For the text-containing cell, return its midpoint in [X, Y] coordinate format. 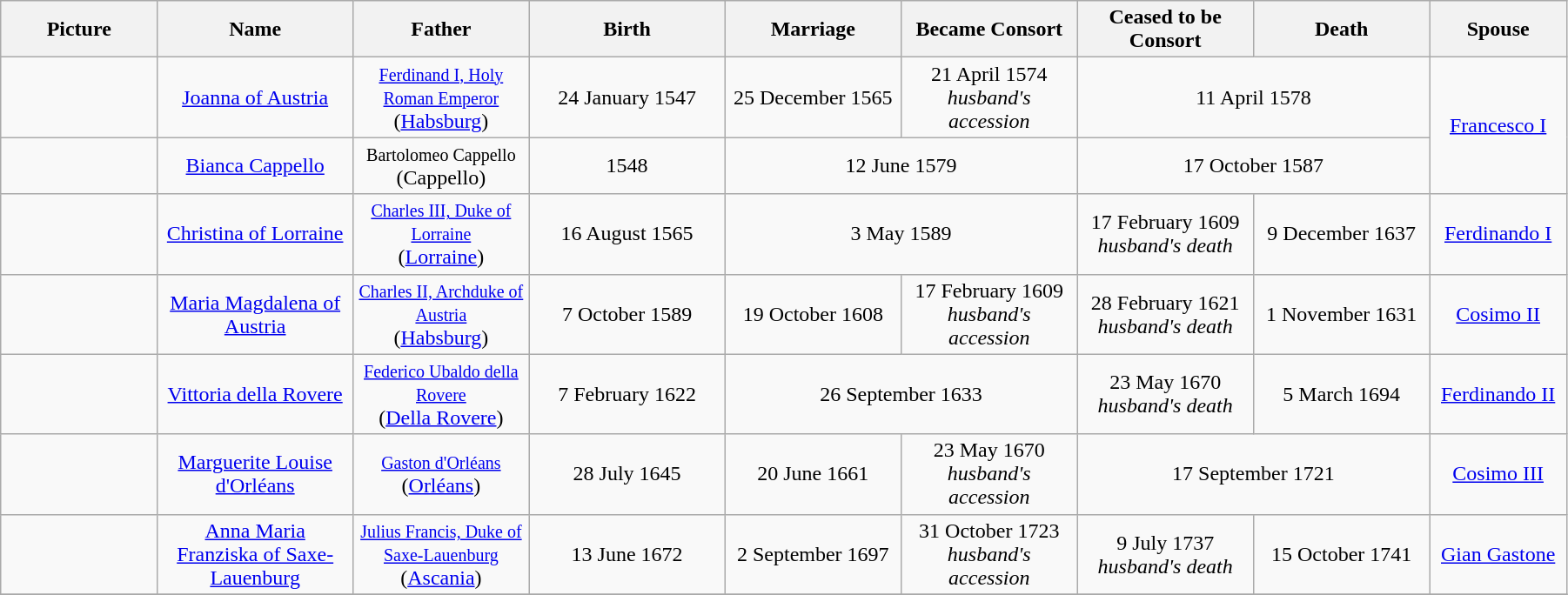
Bartolomeo Cappello(Cappello) [441, 165]
28 February 1621husband's death [1165, 314]
23 May 1670husband's accession [989, 474]
28 July 1645 [627, 474]
17 February 1609husband's death [1165, 234]
Federico Ubaldo della Rovere(Della Rovere) [441, 394]
Vittoria della Rovere [256, 394]
24 January 1547 [627, 97]
21 April 1574husband's accession [989, 97]
Ferdinando I [1498, 234]
1548 [627, 165]
3 May 1589 [901, 234]
11 April 1578 [1253, 97]
31 October 1723husband's accession [989, 554]
Maria Magdalena of Austria [256, 314]
Name [256, 30]
7 February 1622 [627, 394]
16 August 1565 [627, 234]
Bianca Cappello [256, 165]
1 November 1631 [1341, 314]
Marriage [813, 30]
Cosimo III [1498, 474]
25 December 1565 [813, 97]
Christina of Lorraine [256, 234]
Spouse [1498, 30]
Gian Gastone [1498, 554]
Became Consort [989, 30]
9 July 1737husband's death [1165, 554]
Ferdinando II [1498, 394]
Father [441, 30]
Julius Francis, Duke of Saxe-Lauenburg(Ascania) [441, 554]
2 September 1697 [813, 554]
Marguerite Louise d'Orléans [256, 474]
17 February 1609husband's accession [989, 314]
9 December 1637 [1341, 234]
Gaston d'Orléans(Orléans) [441, 474]
Anna Maria Franziska of Saxe-Lauenburg [256, 554]
17 October 1587 [1253, 165]
Charles II, Archduke of Austria(Habsburg) [441, 314]
Cosimo II [1498, 314]
Charles III, Duke of Lorraine(Lorraine) [441, 234]
Picture [79, 30]
15 October 1741 [1341, 554]
Ceased to be Consort [1165, 30]
20 June 1661 [813, 474]
Ferdinand I, Holy Roman Emperor(Habsburg) [441, 97]
Birth [627, 30]
12 June 1579 [901, 165]
Joanna of Austria [256, 97]
Francesco I [1498, 125]
23 May 1670husband's death [1165, 394]
26 September 1633 [901, 394]
19 October 1608 [813, 314]
13 June 1672 [627, 554]
7 October 1589 [627, 314]
Death [1341, 30]
5 March 1694 [1341, 394]
17 September 1721 [1253, 474]
